For the text-containing cell, return its midpoint in (X, Y) coordinate format. 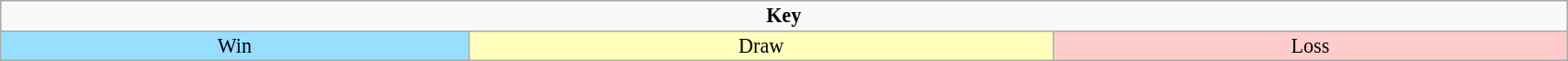
Loss (1310, 45)
Key (784, 15)
Draw (761, 45)
Win (235, 45)
